Capture the cell that displays the provided text and extract its [x, y] central coordinate. 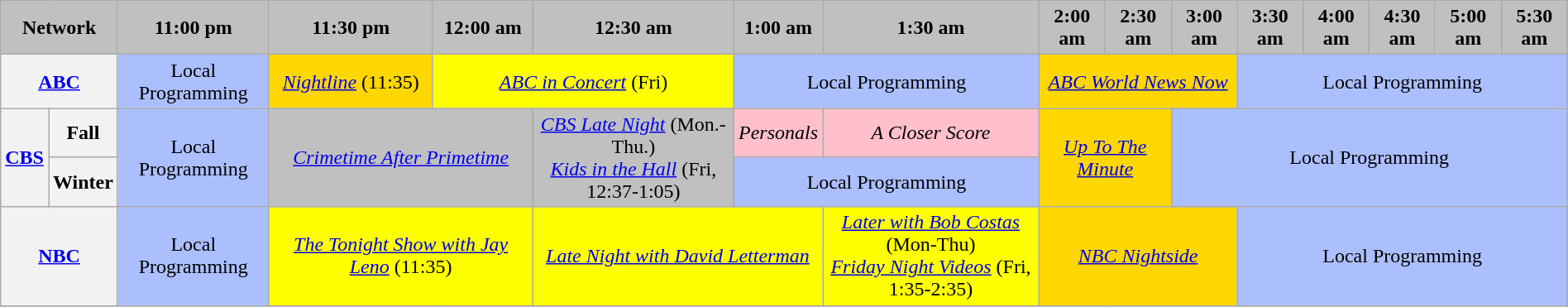
1:00 am [779, 28]
2:00 am [1072, 28]
2:30 am [1138, 28]
A Closer Score [931, 133]
3:30 am [1270, 28]
Network [60, 28]
Later with Bob Costas (Mon-Thu) Friday Night Videos (Fri, 1:35-2:35) [931, 257]
Winter [83, 182]
Fall [83, 133]
NBC Nightside [1138, 257]
The Tonight Show with Jay Leno (11:35) [400, 257]
5:30 am [1534, 28]
ABC [60, 81]
1:30 am [931, 28]
3:00 am [1204, 28]
Up To The Minute [1105, 157]
ABC World News Now [1138, 81]
Crimetime After Primetime [400, 157]
11:30 pm [351, 28]
4:00 am [1336, 28]
Late Night with David Letterman [677, 257]
12:30 am [633, 28]
5:00 am [1468, 28]
11:00 pm [194, 28]
4:30 am [1403, 28]
Personals [779, 133]
CBS [25, 157]
CBS Late Night (Mon.-Thu.) Kids in the Hall (Fri, 12:37-1:05) [633, 157]
Nightline (11:35) [351, 81]
12:00 am [483, 28]
NBC [60, 257]
ABC in Concert (Fri) [583, 81]
